Scan for the cell matching the given text and deliver its [X, Y] coordinate at center. 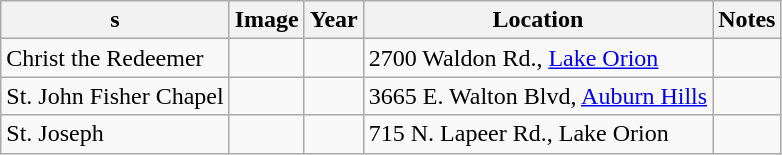
s [115, 20]
3665 E. Walton Blvd, Auburn Hills [538, 96]
2700 Waldon Rd., Lake Orion [538, 58]
715 N. Lapeer Rd., Lake Orion [538, 134]
St. Joseph [115, 134]
Image [266, 20]
St. John Fisher Chapel [115, 96]
Notes [747, 20]
Christ the Redeemer [115, 58]
Year [334, 20]
Location [538, 20]
